Search for the cell housing the specified text and yield its (X, Y) center coordinate. 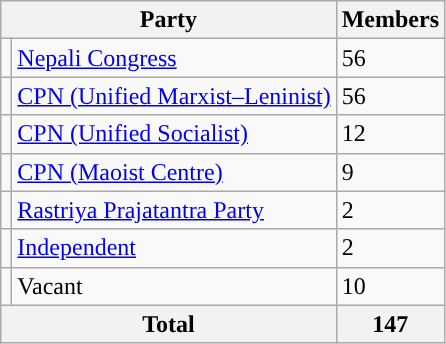
Members (390, 20)
Independent (174, 248)
Party (168, 20)
CPN (Unified Socialist) (174, 134)
12 (390, 134)
Nepali Congress (174, 58)
9 (390, 172)
Vacant (174, 286)
Total (168, 324)
CPN (Maoist Centre) (174, 172)
10 (390, 286)
147 (390, 324)
CPN (Unified Marxist–Leninist) (174, 96)
Rastriya Prajatantra Party (174, 210)
